Determine the (X, Y) coordinate at the center of the cell enclosing the given text.  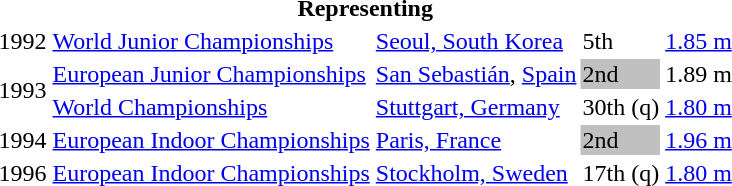
Stuttgart, Germany (476, 107)
World Junior Championships (211, 41)
World Championships (211, 107)
Seoul, South Korea (476, 41)
Paris, France (476, 140)
European Junior Championships (211, 74)
European Indoor Championships (211, 140)
5th (621, 41)
San Sebastián, Spain (476, 74)
30th (q) (621, 107)
